Determine the [X, Y] coordinate at the center of the cell enclosing the given text.  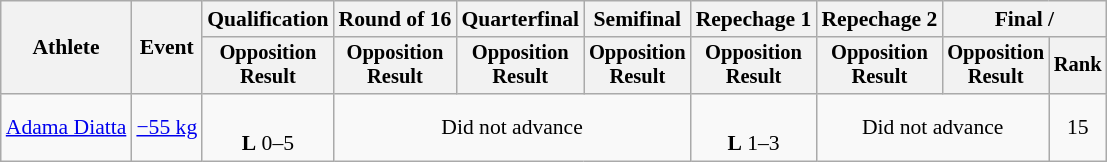
Round of 16 [396, 19]
Qualification [268, 19]
15 [1078, 128]
Adama Diatta [66, 128]
L 0–5 [268, 128]
Repechage 1 [754, 19]
Semifinal [638, 19]
Event [166, 48]
Athlete [66, 48]
Repechage 2 [879, 19]
L 1–3 [754, 128]
Quarterfinal [520, 19]
Rank [1078, 66]
−55 kg [166, 128]
Final / [1024, 19]
